Search for the cell housing the specified text and yield its [x, y] center coordinate. 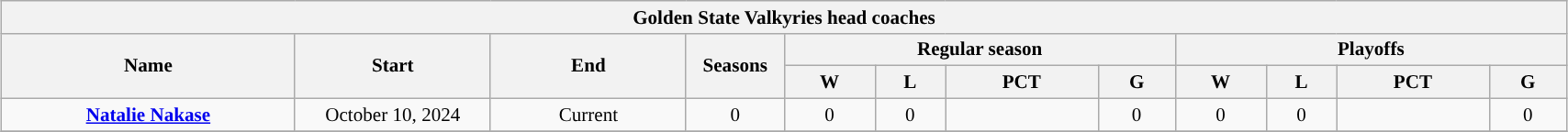
End [588, 66]
Seasons [734, 66]
Start [393, 66]
Current [588, 114]
Golden State Valkyries head coaches [784, 16]
Regular season [980, 49]
October 10, 2024 [393, 114]
Playoffs [1371, 49]
Name [149, 66]
Natalie Nakase [149, 114]
